Determine the (X, Y) coordinate at the center of the cell enclosing the given text.  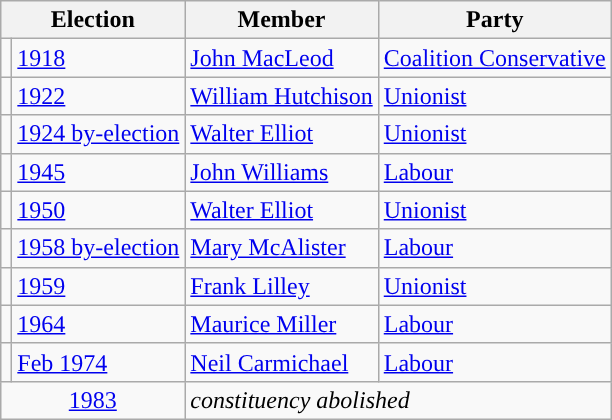
1958 by-election (98, 248)
Maurice Miller (282, 324)
John Williams (282, 172)
Mary McAlister (282, 248)
1918 (98, 58)
Election (93, 20)
Feb 1974 (98, 362)
constituency abolished (398, 400)
Frank Lilley (282, 286)
Party (494, 20)
1924 by-election (98, 134)
1945 (98, 172)
1959 (98, 286)
John MacLeod (282, 58)
1922 (98, 96)
Member (282, 20)
Neil Carmichael (282, 362)
William Hutchison (282, 96)
1983 (93, 400)
1950 (98, 210)
Coalition Conservative (494, 58)
1964 (98, 324)
